Locate the cell with the specified text and output its [x, y] center coordinate. 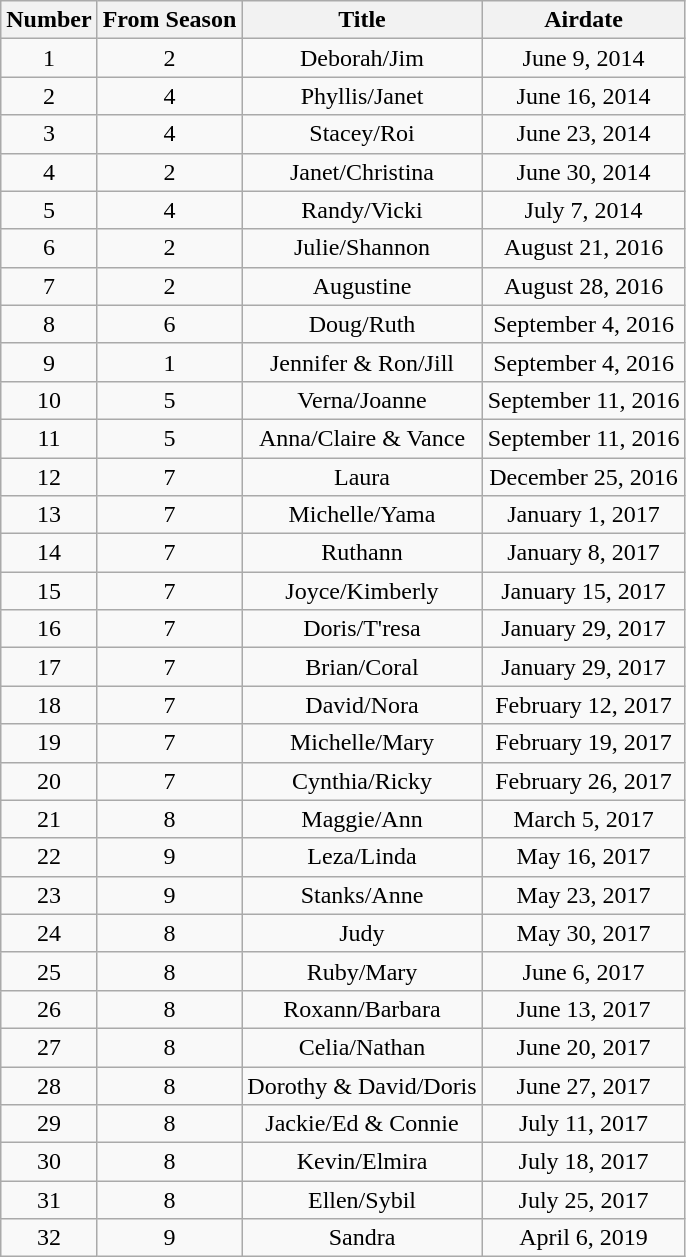
24 [49, 933]
29 [49, 1124]
23 [49, 895]
27 [49, 1047]
31 [49, 1200]
June 13, 2017 [584, 1009]
3 [49, 134]
From Season [170, 20]
12 [49, 477]
July 11, 2017 [584, 1124]
June 27, 2017 [584, 1085]
15 [49, 591]
10 [49, 400]
Michelle/Mary [362, 743]
January 1, 2017 [584, 515]
January 8, 2017 [584, 553]
Dorothy & David/Doris [362, 1085]
April 6, 2019 [584, 1238]
Ruby/Mary [362, 971]
19 [49, 743]
30 [49, 1162]
Verna/Joanne [362, 400]
Sandra [362, 1238]
25 [49, 971]
May 30, 2017 [584, 933]
17 [49, 667]
Ellen/Sybil [362, 1200]
Airdate [584, 20]
February 19, 2017 [584, 743]
Maggie/Ann [362, 819]
Randy/Vicki [362, 210]
August 21, 2016 [584, 248]
20 [49, 781]
Doris/T'resa [362, 629]
Janet/Christina [362, 172]
22 [49, 857]
February 26, 2017 [584, 781]
March 5, 2017 [584, 819]
January 15, 2017 [584, 591]
13 [49, 515]
July 18, 2017 [584, 1162]
June 30, 2014 [584, 172]
Leza/Linda [362, 857]
June 20, 2017 [584, 1047]
16 [49, 629]
Jennifer & Ron/Jill [362, 362]
December 25, 2016 [584, 477]
Ruthann [362, 553]
February 12, 2017 [584, 705]
June 6, 2017 [584, 971]
26 [49, 1009]
David/Nora [362, 705]
32 [49, 1238]
Phyllis/Janet [362, 96]
18 [49, 705]
June 9, 2014 [584, 58]
May 16, 2017 [584, 857]
Anna/Claire & Vance [362, 438]
July 7, 2014 [584, 210]
Kevin/Elmira [362, 1162]
Stacey/Roi [362, 134]
Stanks/Anne [362, 895]
June 23, 2014 [584, 134]
Augustine [362, 286]
Roxann/Barbara [362, 1009]
11 [49, 438]
Julie/Shannon [362, 248]
Brian/Coral [362, 667]
14 [49, 553]
Number [49, 20]
Michelle/Yama [362, 515]
August 28, 2016 [584, 286]
Laura [362, 477]
28 [49, 1085]
Judy [362, 933]
Doug/Ruth [362, 324]
21 [49, 819]
Cynthia/Ricky [362, 781]
Jackie/Ed & Connie [362, 1124]
May 23, 2017 [584, 895]
Joyce/Kimberly [362, 591]
June 16, 2014 [584, 96]
Deborah/Jim [362, 58]
Title [362, 20]
July 25, 2017 [584, 1200]
Celia/Nathan [362, 1047]
